Find where the given text appears and provide that cell's center as (x, y) coordinate. 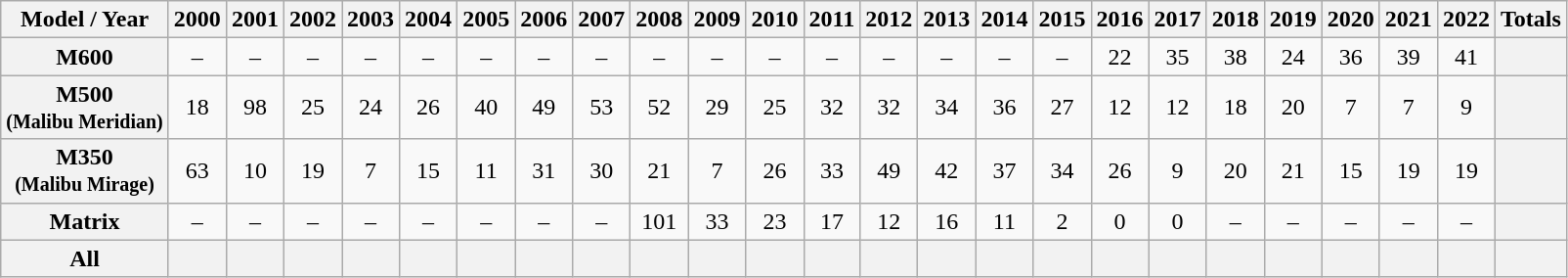
2007 (602, 20)
2018 (1236, 20)
2013 (946, 20)
101 (659, 221)
2005 (487, 20)
2010 (774, 20)
29 (718, 108)
Model / Year (85, 20)
16 (946, 221)
41 (1466, 57)
22 (1120, 57)
2015 (1062, 20)
2 (1062, 221)
39 (1408, 57)
2002 (313, 20)
Matrix (85, 221)
Totals (1531, 20)
2014 (1005, 20)
52 (659, 108)
2000 (197, 20)
2016 (1120, 20)
2006 (544, 20)
2012 (890, 20)
2017 (1177, 20)
2011 (832, 20)
M350 (Malibu Mirage) (85, 170)
53 (602, 108)
35 (1177, 57)
2019 (1292, 20)
2003 (371, 20)
17 (832, 221)
2022 (1466, 20)
30 (602, 170)
10 (254, 170)
27 (1062, 108)
40 (487, 108)
98 (254, 108)
All (85, 258)
2009 (718, 20)
2008 (659, 20)
2004 (428, 20)
37 (1005, 170)
2021 (1408, 20)
2020 (1351, 20)
63 (197, 170)
2001 (254, 20)
31 (544, 170)
23 (774, 221)
M500 (Malibu Meridian) (85, 108)
38 (1236, 57)
42 (946, 170)
M600 (85, 57)
